Return the [X, Y] coordinate for the center point of the cell that contains the specified text.  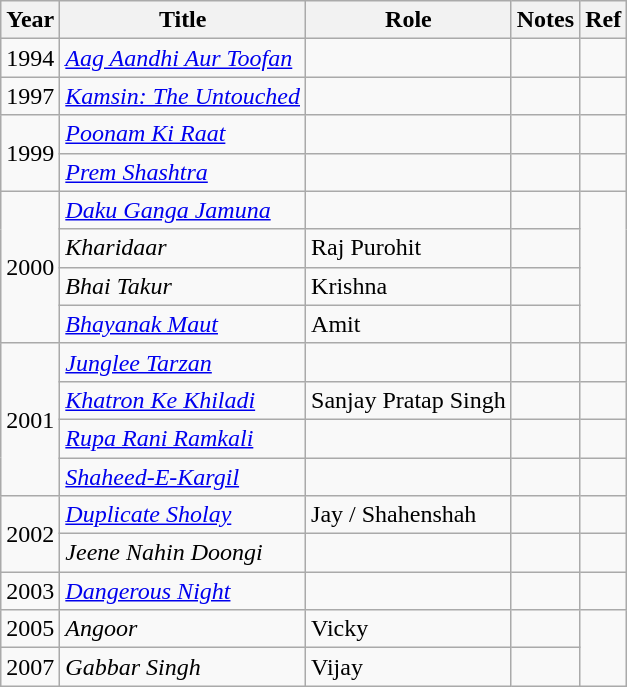
Duplicate Sholay [183, 515]
Sanjay Pratap Singh [409, 400]
Jeene Nahin Doongi [183, 553]
2005 [30, 629]
Poonam Ki Raat [183, 134]
Role [409, 20]
2000 [30, 267]
Amit [409, 324]
Notes [545, 20]
Raj Purohit [409, 248]
Gabbar Singh [183, 667]
Jay / Shahenshah [409, 515]
2003 [30, 591]
2007 [30, 667]
Junglee Tarzan [183, 362]
1997 [30, 96]
2001 [30, 419]
1994 [30, 58]
Ref [604, 20]
Dangerous Night [183, 591]
Krishna [409, 286]
Bhayanak Maut [183, 324]
2002 [30, 534]
Aag Aandhi Aur Toofan [183, 58]
Vicky [409, 629]
Prem Shashtra [183, 172]
Title [183, 20]
Khatron Ke Khiladi [183, 400]
Year [30, 20]
Kharidaar [183, 248]
Angoor [183, 629]
Vijay [409, 667]
1999 [30, 153]
Rupa Rani Ramkali [183, 438]
Daku Ganga Jamuna [183, 210]
Kamsin: The Untouched [183, 96]
Shaheed-E-Kargil [183, 477]
Bhai Takur [183, 286]
